Detect which cell encompasses the target text, then output its [X, Y] center coordinate. 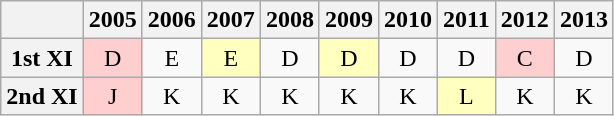
2012 [524, 20]
2nd XI [42, 96]
2013 [584, 20]
J [112, 96]
2007 [230, 20]
2008 [290, 20]
2011 [467, 20]
2005 [112, 20]
2010 [408, 20]
1st XI [42, 58]
L [467, 96]
C [524, 58]
2006 [172, 20]
2009 [348, 20]
